Pinpoint the cell where the given text exists, returning its [X, Y] midpoint coordinate. 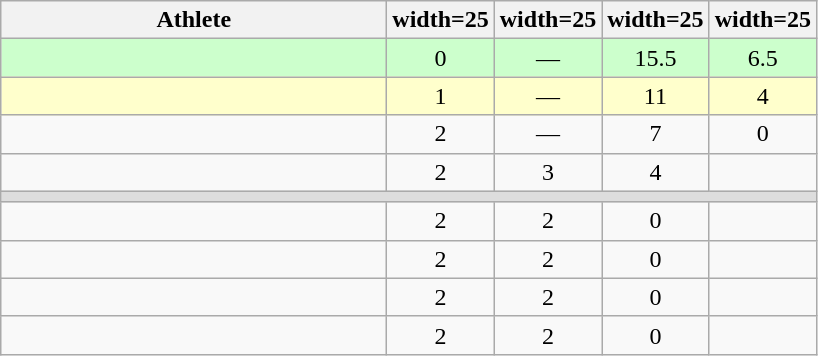
3 [548, 172]
11 [656, 96]
6.5 [762, 58]
15.5 [656, 58]
1 [440, 96]
7 [656, 134]
Athlete [194, 20]
